Search for the cell housing the specified text and yield its (X, Y) center coordinate. 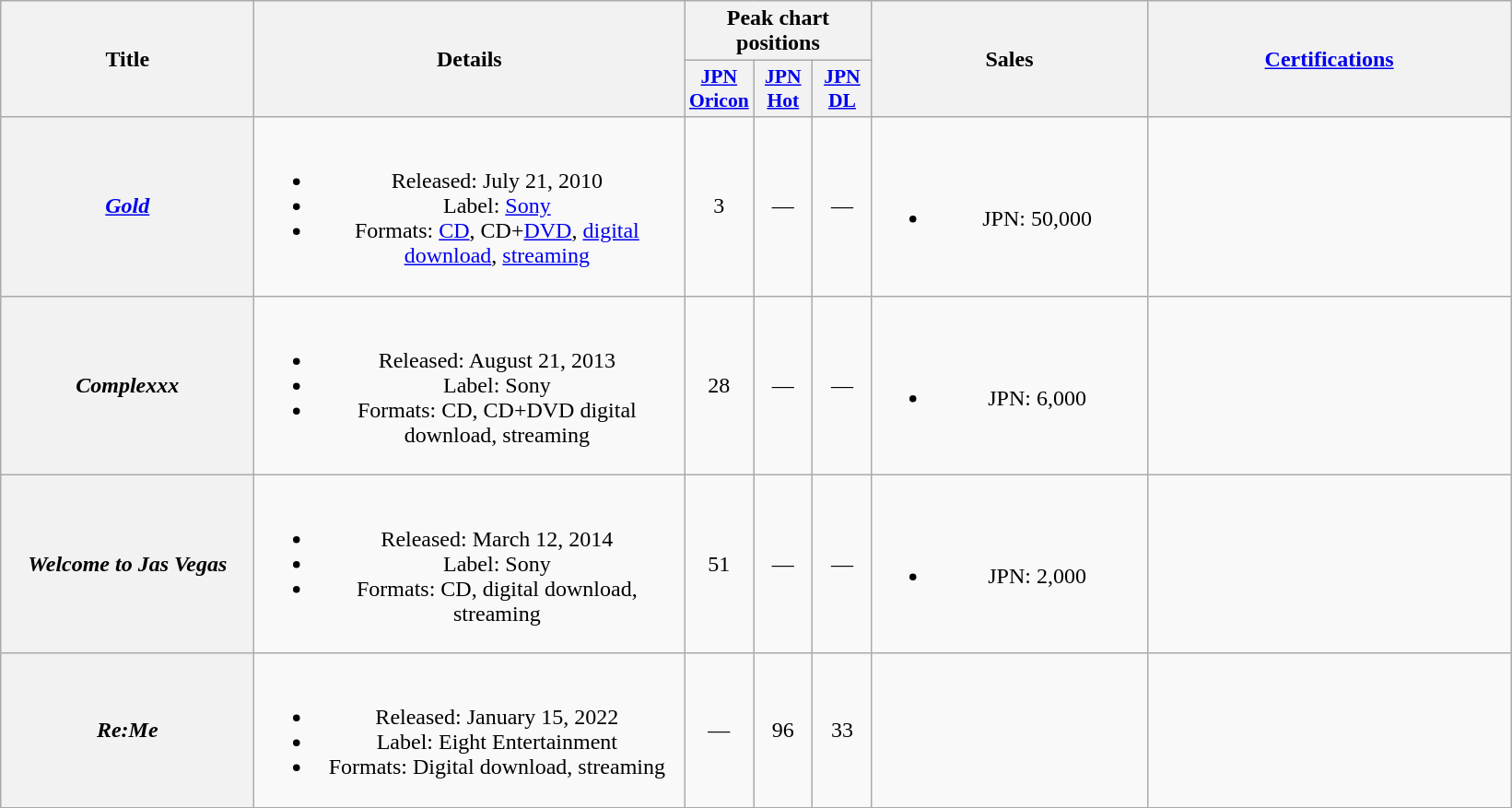
JPNDL (842, 88)
Released: August 21, 2013Label: SonyFormats: CD, CD+DVD digital download, streaming (470, 385)
JPN: 6,000 (1010, 385)
96 (783, 730)
Re:Me (127, 730)
28 (719, 385)
Complexxx (127, 385)
Title (127, 59)
JPN: 2,000 (1010, 564)
33 (842, 730)
Certifications (1329, 59)
JPNOricon (719, 88)
Gold (127, 206)
51 (719, 564)
JPNHot (783, 88)
Released: March 12, 2014Label: SonyFormats: CD, digital download, streaming (470, 564)
Sales (1010, 59)
3 (719, 206)
JPN: 50,000 (1010, 206)
Details (470, 59)
Welcome to Jas Vegas (127, 564)
Released: July 21, 2010Label: SonyFormats: CD, CD+DVD, digital download, streaming (470, 206)
Released: January 15, 2022Label: Eight EntertainmentFormats: Digital download, streaming (470, 730)
Peak chart positions (778, 31)
